Return [x, y] of the center of cell containing provided text 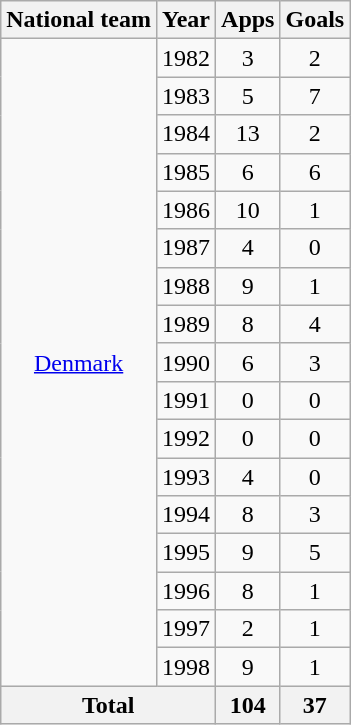
1996 [186, 591]
7 [315, 96]
1989 [186, 324]
1995 [186, 553]
1997 [186, 629]
Goals [315, 20]
1990 [186, 362]
13 [248, 134]
1988 [186, 286]
Year [186, 20]
1983 [186, 96]
Total [108, 705]
1993 [186, 477]
Denmark [79, 362]
1986 [186, 210]
104 [248, 705]
1991 [186, 400]
1982 [186, 58]
1994 [186, 515]
1987 [186, 248]
10 [248, 210]
1992 [186, 438]
37 [315, 705]
1984 [186, 134]
1998 [186, 667]
Apps [248, 20]
1985 [186, 172]
National team [79, 20]
